Determine the [x, y] coordinate at the center of the cell enclosing the given text.  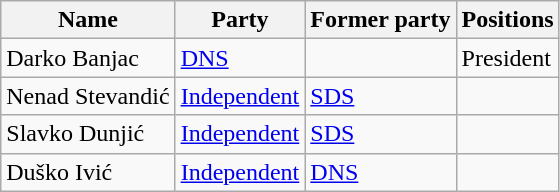
Slavko Dunjić [88, 134]
Nenad Stevandić [88, 96]
Darko Banjac [88, 58]
President [508, 58]
Duško Ivić [88, 172]
Former party [380, 20]
Party [240, 20]
Positions [508, 20]
Name [88, 20]
